Output the [x, y] coordinate of the center of the cell containing the given text.  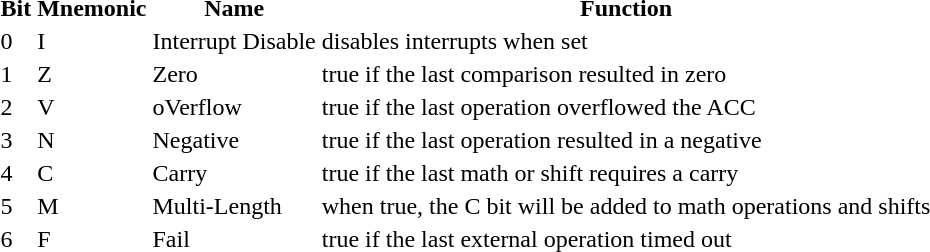
M [92, 206]
Interrupt Disable [234, 41]
V [92, 107]
Negative [234, 140]
Carry [234, 173]
oVerflow [234, 107]
N [92, 140]
Multi-Length [234, 206]
I [92, 41]
Zero [234, 74]
C [92, 173]
Z [92, 74]
